For the text-containing cell, return its midpoint in (x, y) coordinate format. 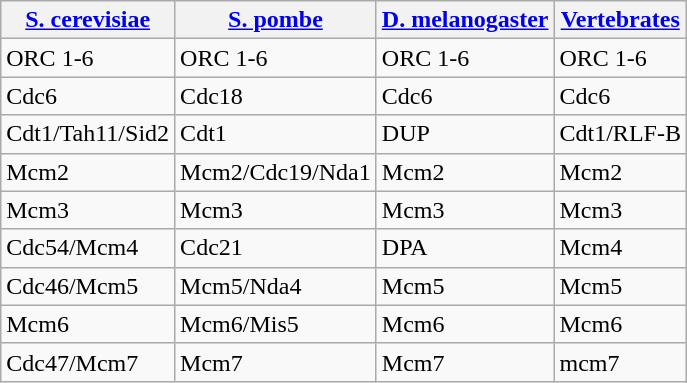
S. cerevisiae (88, 20)
Cdc46/Mcm5 (88, 286)
Vertebrates (620, 20)
D. melanogaster (465, 20)
mcm7 (620, 362)
DPA (465, 248)
Mcm2/Cdc19/Nda1 (276, 172)
Cdt1/Tah11/Sid2 (88, 134)
Cdt1/RLF-B (620, 134)
Cdc54/Mcm4 (88, 248)
Cdc47/Mcm7 (88, 362)
S. pombe (276, 20)
Cdc18 (276, 96)
Mcm5/Nda4 (276, 286)
DUP (465, 134)
Mcm4 (620, 248)
Mcm6/Mis5 (276, 324)
Cdt1 (276, 134)
Cdc21 (276, 248)
